Provide the (x, y) coordinate of the cell's center where the given text is located.  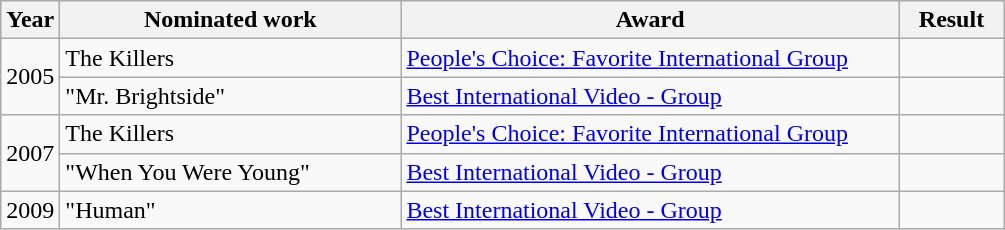
"When You Were Young" (230, 172)
"Human" (230, 210)
2007 (30, 153)
2005 (30, 77)
Nominated work (230, 20)
Award (650, 20)
2009 (30, 210)
Year (30, 20)
Result (951, 20)
"Mr. Brightside" (230, 96)
